Scan for the cell matching the given text and deliver its [X, Y] coordinate at center. 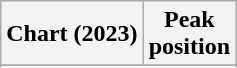
Peakposition [189, 34]
Chart (2023) [72, 34]
